Extract the (X, Y) coordinate from the center of the cell holding the provided text.  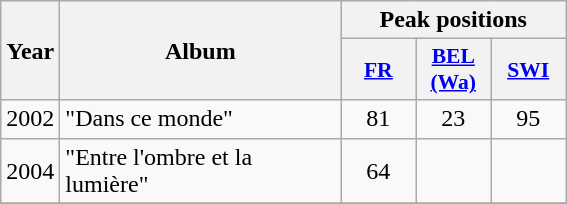
Year (30, 50)
64 (378, 170)
SWI (528, 70)
2004 (30, 170)
Album (200, 50)
2002 (30, 119)
FR (378, 70)
95 (528, 119)
23 (454, 119)
Peak positions (454, 20)
"Dans ce monde" (200, 119)
"Entre l'ombre et la lumière" (200, 170)
BEL (Wa) (454, 70)
81 (378, 119)
